Pinpoint the cell where the given text exists, returning its [X, Y] midpoint coordinate. 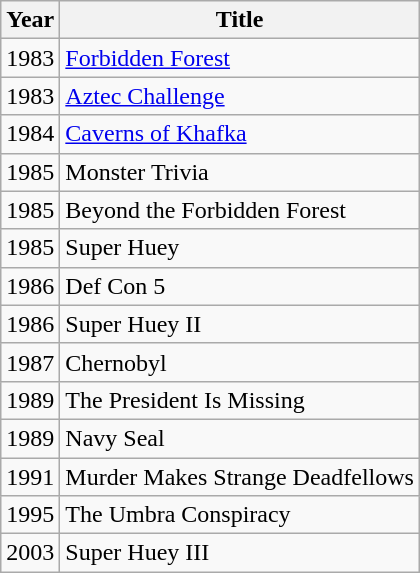
Title [240, 20]
The President Is Missing [240, 400]
2003 [30, 553]
Def Con 5 [240, 286]
1987 [30, 362]
Navy Seal [240, 438]
Super Huey [240, 248]
Monster Trivia [240, 172]
Forbidden Forest [240, 58]
1995 [30, 515]
Super Huey III [240, 553]
Year [30, 20]
Murder Makes Strange Deadfellows [240, 477]
Chernobyl [240, 362]
Beyond the Forbidden Forest [240, 210]
1984 [30, 134]
Caverns of Khafka [240, 134]
1991 [30, 477]
Super Huey II [240, 324]
Aztec Challenge [240, 96]
The Umbra Conspiracy [240, 515]
